Output the [x, y] coordinate of the center of the cell containing the given text.  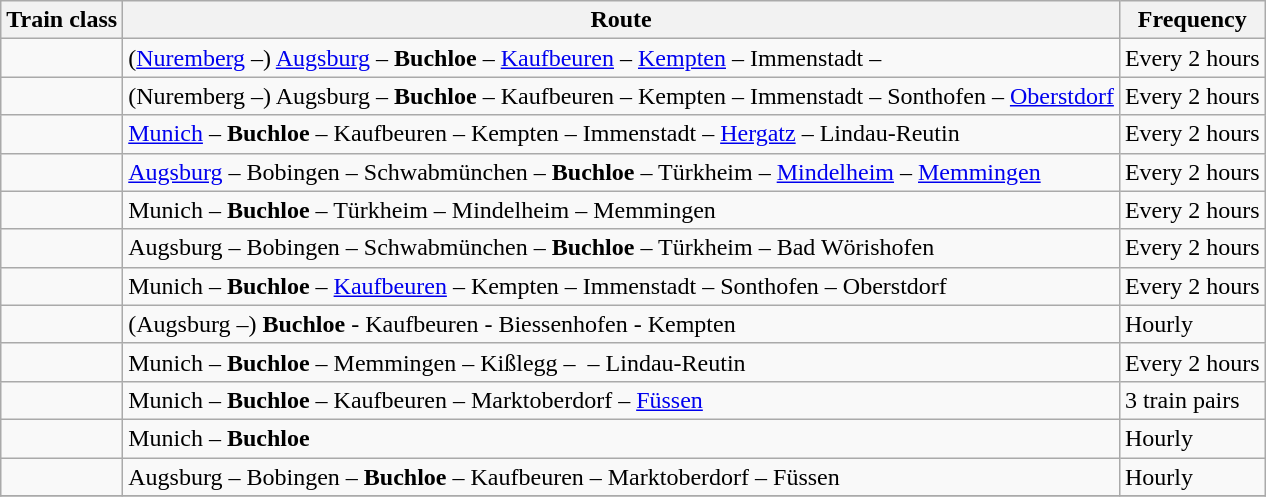
Munich – Buchloe – Kaufbeuren – Marktoberdorf – Füssen [622, 400]
Augsburg – Bobingen – Buchloe – Kaufbeuren – Marktoberdorf – Füssen [622, 477]
Frequency [1192, 20]
(Nuremberg –) Augsburg – Buchloe – Kaufbeuren – Kempten – Immenstadt – Sonthofen – Oberstdorf [622, 96]
Munich – Buchloe [622, 438]
Augsburg – Bobingen – Schwabmünchen – Buchloe – Türkheim – Bad Wörishofen [622, 248]
Munich – Buchloe – Türkheim – Mindelheim – Memmingen [622, 210]
Munich – Buchloe – Memmingen – Kißlegg – – Lindau-Reutin [622, 362]
Augsburg – Bobingen – Schwabmünchen – Buchloe – Türkheim – Mindelheim – Memmingen [622, 172]
Train class [62, 20]
Munich – Buchloe – Kaufbeuren – Kempten – Immenstadt – Sonthofen – Oberstdorf [622, 286]
3 train pairs [1192, 400]
(Nuremberg –) Augsburg – Buchloe – Kaufbeuren – Kempten – Immenstadt – [622, 58]
Route [622, 20]
(Augsburg –) Buchloe - Kaufbeuren - Biessenhofen - Kempten [622, 324]
Munich – Buchloe – Kaufbeuren – Kempten – Immenstadt – Hergatz – Lindau-Reutin [622, 134]
